Scan for the cell matching the given text and deliver its [x, y] coordinate at center. 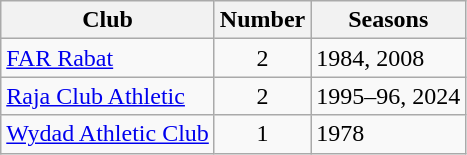
Club [108, 20]
Wydad Athletic Club [108, 134]
1984, 2008 [388, 58]
1978 [388, 134]
FAR Rabat [108, 58]
Seasons [388, 20]
1 [262, 134]
Number [262, 20]
1995–96, 2024 [388, 96]
Raja Club Athletic [108, 96]
